Provide the [x, y] coordinate of the cell's center where the given text is located.  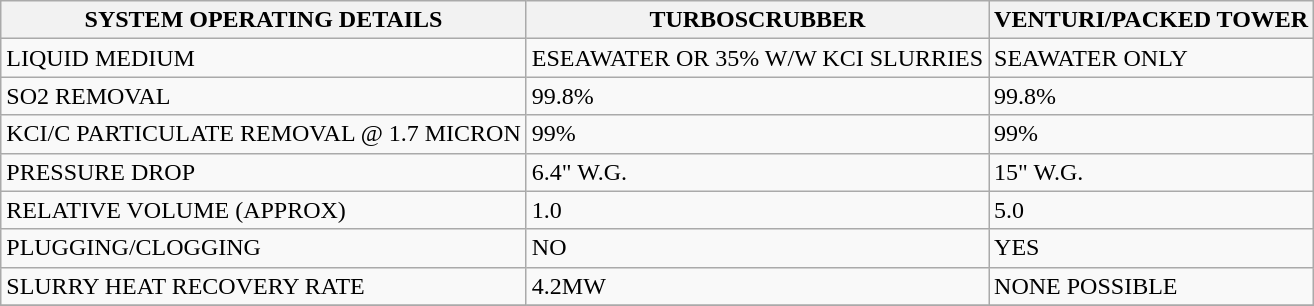
4.2MW [757, 286]
RELATIVE VOLUME (APPROX) [264, 210]
SLURRY HEAT RECOVERY RATE [264, 286]
VENTURI/PACKED TOWER [1152, 20]
PRESSURE DROP [264, 172]
LIQUID MEDIUM [264, 58]
SYSTEM OPERATING DETAILS [264, 20]
NO [757, 248]
SO2 REMOVAL [264, 96]
NONE POSSIBLE [1152, 286]
6.4" W.G. [757, 172]
TURBOSCRUBBER [757, 20]
5.0 [1152, 210]
KCI/C PARTICULATE REMOVAL @ 1.7 MICRON [264, 134]
1.0 [757, 210]
PLUGGING/CLOGGING [264, 248]
YES [1152, 248]
SEAWATER ONLY [1152, 58]
15" W.G. [1152, 172]
ESEAWATER OR 35% W/W KCI SLURRIES [757, 58]
